Search for the cell housing the specified text and yield its [X, Y] center coordinate. 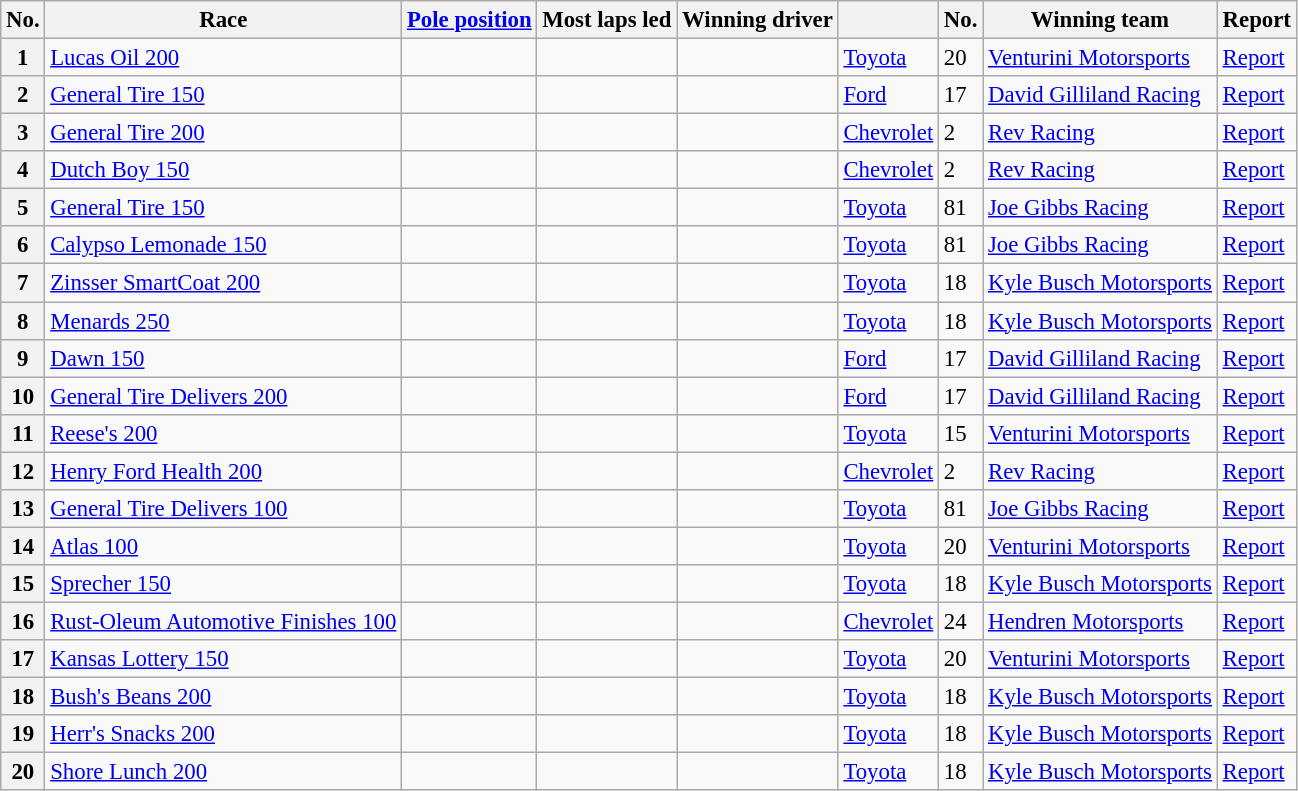
Herr's Snacks 200 [224, 734]
Menards 250 [224, 321]
Sprecher 150 [224, 584]
Lucas Oil 200 [224, 58]
5 [23, 208]
13 [23, 509]
12 [23, 471]
14 [23, 546]
19 [23, 734]
General Tire 200 [224, 133]
16 [23, 621]
Race [224, 20]
Calypso Lemonade 150 [224, 245]
Hendren Motorsports [1100, 621]
Shore Lunch 200 [224, 772]
Rust-Oleum Automotive Finishes 100 [224, 621]
Dutch Boy 150 [224, 170]
11 [23, 433]
Winning driver [758, 20]
6 [23, 245]
10 [23, 396]
8 [23, 321]
Most laps led [607, 20]
Winning team [1100, 20]
Reese's 200 [224, 433]
General Tire Delivers 200 [224, 396]
7 [23, 283]
Pole position [470, 20]
Kansas Lottery 150 [224, 659]
Dawn 150 [224, 358]
24 [961, 621]
Atlas 100 [224, 546]
1 [23, 58]
Zinsser SmartCoat 200 [224, 283]
Henry Ford Health 200 [224, 471]
3 [23, 133]
General Tire Delivers 100 [224, 509]
9 [23, 358]
Bush's Beans 200 [224, 697]
4 [23, 170]
